Return (x, y) of the center of cell containing provided text 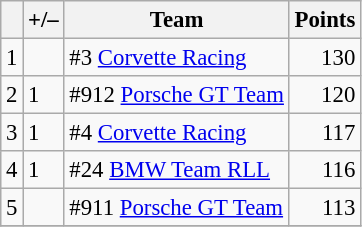
2 (12, 95)
3 (12, 133)
Team (176, 20)
#24 BMW Team RLL (176, 170)
130 (324, 58)
117 (324, 133)
#911 Porsche GT Team (176, 208)
120 (324, 95)
#3 Corvette Racing (176, 58)
#912 Porsche GT Team (176, 95)
#4 Corvette Racing (176, 133)
113 (324, 208)
+/– (44, 20)
Points (324, 20)
4 (12, 170)
5 (12, 208)
116 (324, 170)
